Detect which cell encompasses the target text, then output its [X, Y] center coordinate. 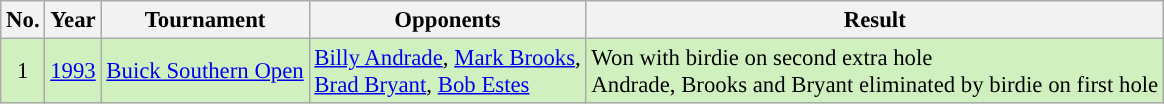
Result [874, 20]
No. [23, 20]
Opponents [448, 20]
Tournament [205, 20]
1993 [73, 72]
Buick Southern Open [205, 72]
Billy Andrade, Mark Brooks, Brad Bryant, Bob Estes [448, 72]
1 [23, 72]
Year [73, 20]
Won with birdie on second extra holeAndrade, Brooks and Bryant eliminated by birdie on first hole [874, 72]
